Detect which cell encompasses the target text, then output its [x, y] center coordinate. 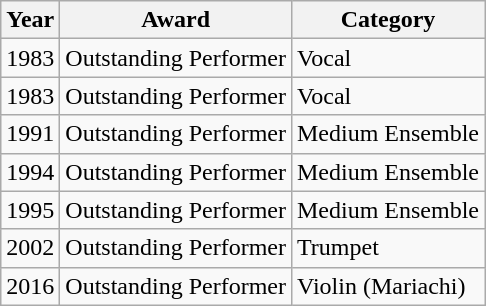
Trumpet [388, 248]
Category [388, 20]
Violin (Mariachi) [388, 286]
2002 [30, 248]
1991 [30, 134]
Year [30, 20]
Award [176, 20]
1995 [30, 210]
2016 [30, 286]
1994 [30, 172]
